Output the (x, y) coordinate of the center of the cell containing the given text.  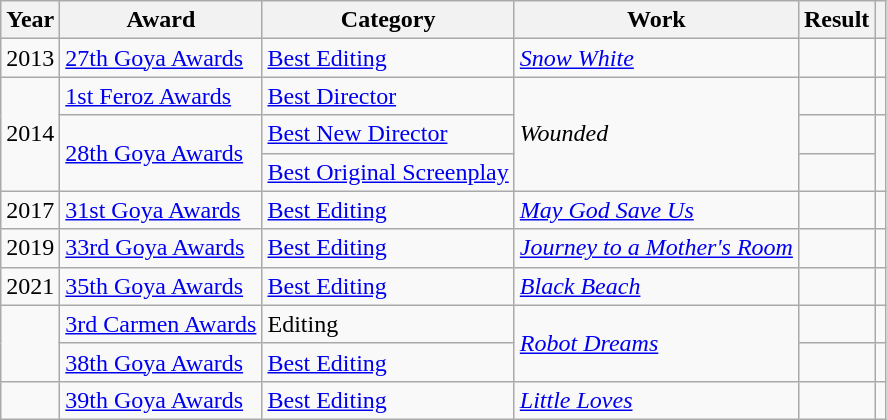
Result (836, 20)
Award (161, 20)
May God Save Us (656, 210)
Best Director (388, 96)
28th Goya Awards (161, 153)
27th Goya Awards (161, 58)
39th Goya Awards (161, 400)
2014 (30, 134)
Black Beach (656, 286)
Editing (388, 324)
Little Loves (656, 400)
Best New Director (388, 134)
2017 (30, 210)
2021 (30, 286)
3rd Carmen Awards (161, 324)
Wounded (656, 134)
Year (30, 20)
Snow White (656, 58)
38th Goya Awards (161, 362)
33rd Goya Awards (161, 248)
Journey to a Mother's Room (656, 248)
1st Feroz Awards (161, 96)
Work (656, 20)
2013 (30, 58)
Best Original Screenplay (388, 172)
31st Goya Awards (161, 210)
Robot Dreams (656, 343)
Category (388, 20)
2019 (30, 248)
35th Goya Awards (161, 286)
